Locate the cell with the specified text and output its [X, Y] center coordinate. 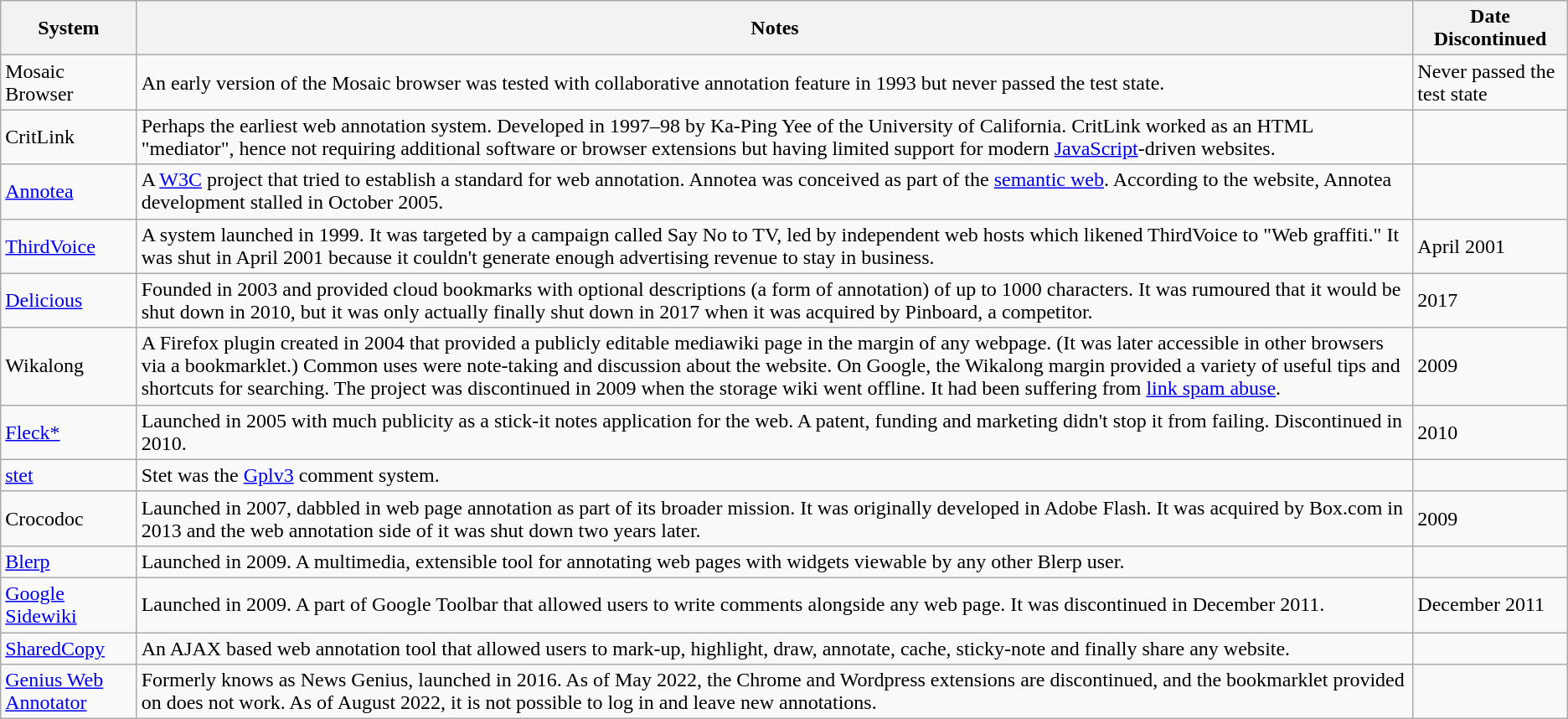
Notes [775, 28]
Fleck* [69, 432]
ThirdVoice [69, 246]
Crocodoc [69, 518]
Launched in 2009. A part of Google Toolbar that allowed users to write comments alongside any web page. It was discontinued in December 2011. [775, 605]
Launched in 2009. A multimedia, extensible tool for annotating web pages with widgets viewable by any other Blerp user. [775, 561]
2010 [1490, 432]
Date Discontinued [1490, 28]
Wikalong [69, 366]
2017 [1490, 300]
Annotea [69, 191]
Blerp [69, 561]
An early version of the Mosaic browser was tested with collaborative annotation feature in 1993 but never passed the test state. [775, 82]
Mosaic Browser [69, 82]
CritLink [69, 137]
SharedCopy [69, 648]
Genius Web Annotator [69, 692]
December 2011 [1490, 605]
stet [69, 475]
An AJAX based web annotation tool that allowed users to mark-up, highlight, draw, annotate, cache, sticky-note and finally share any website. [775, 648]
April 2001 [1490, 246]
Delicious [69, 300]
System [69, 28]
Stet was the Gplv3 comment system. [775, 475]
Google Sidewiki [69, 605]
Never passed the test state [1490, 82]
